Provide the (x, y) coordinate of the cell's center where the given text is located.  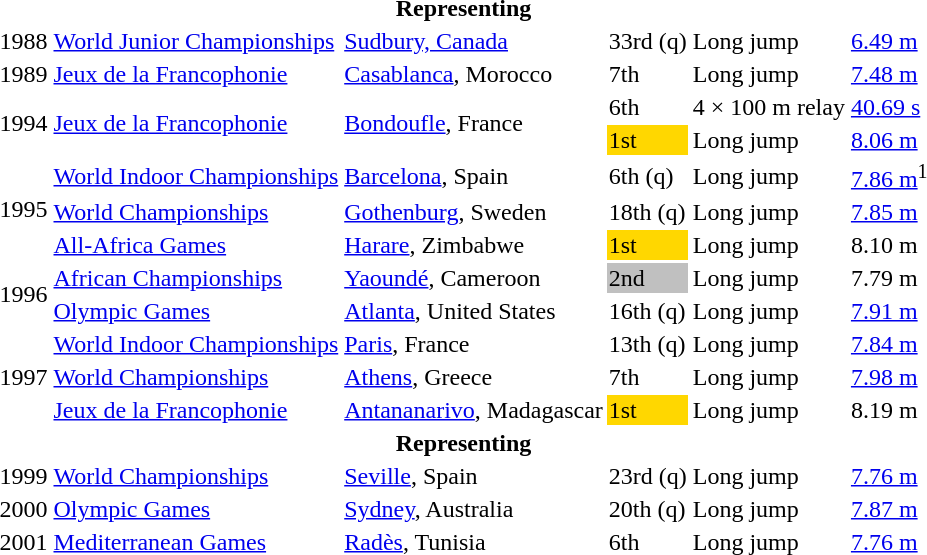
18th (q) (648, 212)
Seville, Spain (474, 476)
Antananarivo, Madagascar (474, 410)
Paris, France (474, 344)
Athens, Greece (474, 377)
Barcelona, Spain (474, 176)
23rd (q) (648, 476)
6th (q) (648, 176)
All-Africa Games (196, 245)
Sydney, Australia (474, 509)
2nd (648, 278)
Casablanca, Morocco (474, 74)
4 × 100 m relay (768, 107)
Bondoufle, France (474, 124)
20th (q) (648, 509)
Gothenburg, Sweden (474, 212)
Sudbury, Canada (474, 41)
Harare, Zimbabwe (474, 245)
World Junior Championships (196, 41)
16th (q) (648, 311)
African Championships (196, 278)
Atlanta, United States (474, 311)
33rd (q) (648, 41)
Yaoundé, Cameroon (474, 278)
13th (q) (648, 344)
6th (648, 107)
